Detect which cell encompasses the target text, then output its (X, Y) center coordinate. 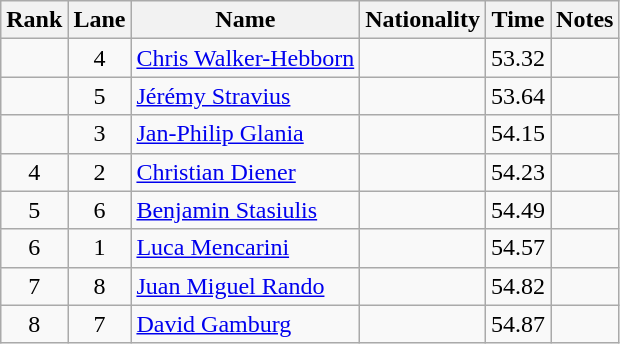
David Gamburg (246, 324)
Name (246, 20)
Time (518, 20)
Benjamin Stasiulis (246, 210)
53.32 (518, 58)
Rank (34, 20)
Luca Mencarini (246, 248)
Jan-Philip Glania (246, 134)
3 (100, 134)
Christian Diener (246, 172)
Juan Miguel Rando (246, 286)
Jérémy Stravius (246, 96)
Chris Walker-Hebborn (246, 58)
54.87 (518, 324)
54.23 (518, 172)
1 (100, 248)
2 (100, 172)
54.82 (518, 286)
Notes (585, 20)
54.49 (518, 210)
54.15 (518, 134)
Nationality (423, 20)
53.64 (518, 96)
54.57 (518, 248)
Lane (100, 20)
